Capture the cell that displays the provided text and extract its (x, y) central coordinate. 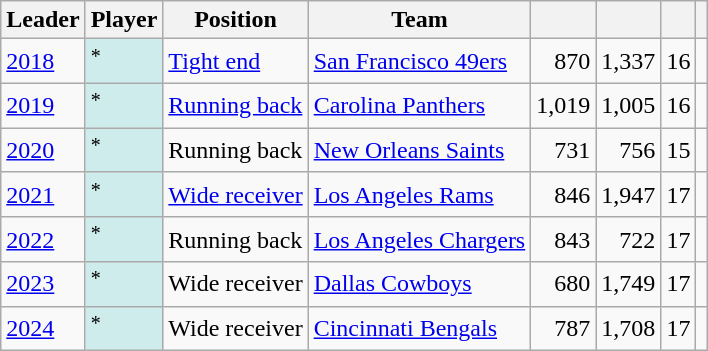
Carolina Panthers (420, 106)
2018 (43, 62)
756 (628, 150)
1,337 (628, 62)
2022 (43, 240)
787 (564, 328)
1,947 (628, 194)
Position (236, 20)
1,708 (628, 328)
731 (564, 150)
1,749 (628, 284)
870 (564, 62)
Leader (43, 20)
846 (564, 194)
Player (124, 20)
2019 (43, 106)
Team (420, 20)
2020 (43, 150)
San Francisco 49ers (420, 62)
1,019 (564, 106)
2021 (43, 194)
Dallas Cowboys (420, 284)
Cincinnati Bengals (420, 328)
New Orleans Saints (420, 150)
Los Angeles Chargers (420, 240)
1,005 (628, 106)
Tight end (236, 62)
680 (564, 284)
2024 (43, 328)
843 (564, 240)
2023 (43, 284)
722 (628, 240)
Los Angeles Rams (420, 194)
15 (678, 150)
